Provide the (x, y) coordinate of the cell's center where the given text is located.  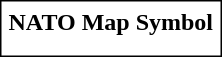
NATO Map Symbol (110, 22)
